Detect which cell encompasses the target text, then output its (X, Y) center coordinate. 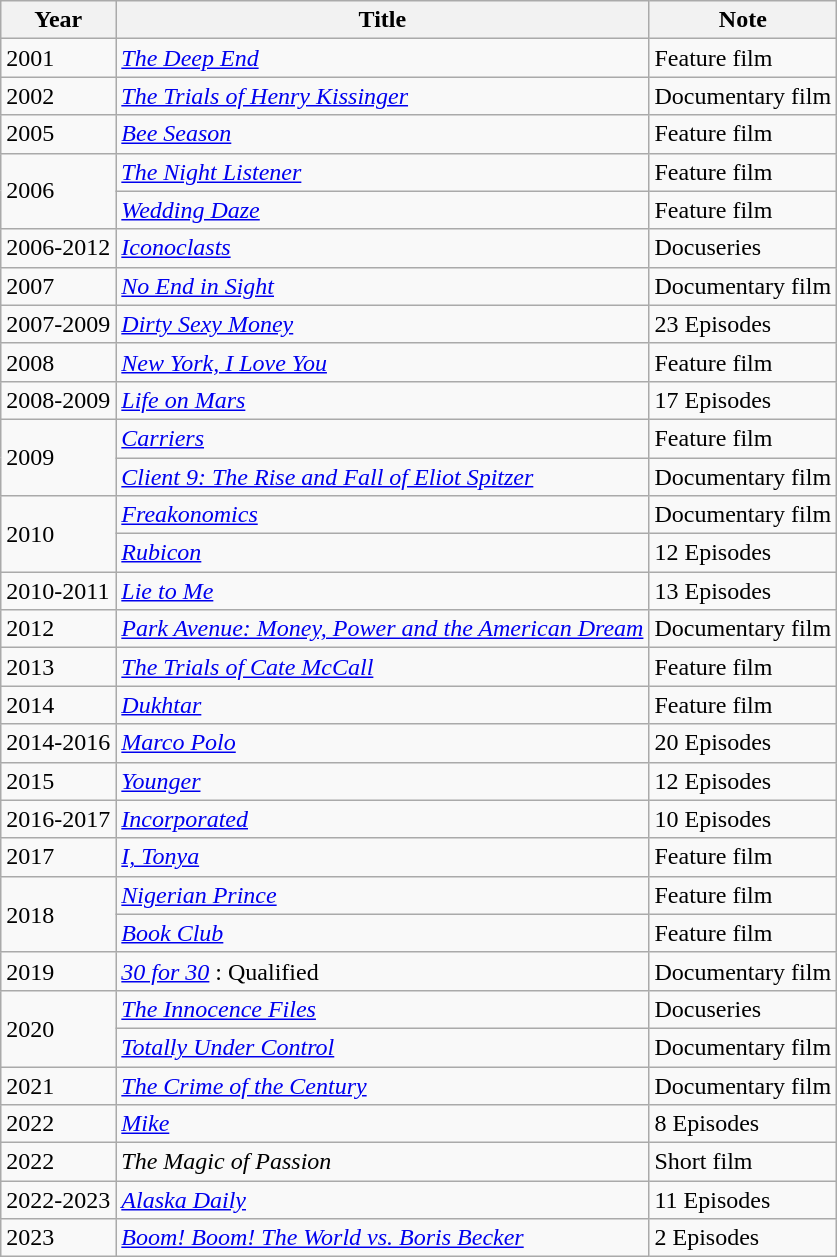
11 Episodes (743, 1200)
8 Episodes (743, 1124)
2010 (58, 534)
Dukhtar (382, 705)
Life on Mars (382, 400)
Bee Season (382, 134)
2023 (58, 1238)
Iconoclasts (382, 248)
20 Episodes (743, 743)
2010-2011 (58, 591)
13 Episodes (743, 591)
2009 (58, 457)
Lie to Me (382, 591)
Park Avenue: Money, Power and the American Dream (382, 629)
23 Episodes (743, 324)
2014 (58, 705)
Carriers (382, 438)
I, Tonya (382, 857)
Short film (743, 1162)
2007 (58, 286)
2001 (58, 58)
2022-2023 (58, 1200)
2016-2017 (58, 819)
Year (58, 20)
2007-2009 (58, 324)
New York, I Love You (382, 362)
Totally Under Control (382, 1047)
2015 (58, 781)
Mike (382, 1124)
The Innocence Files (382, 1009)
Nigerian Prince (382, 895)
2014-2016 (58, 743)
Incorporated (382, 819)
2021 (58, 1085)
2 Episodes (743, 1238)
Marco Polo (382, 743)
Wedding Daze (382, 210)
2013 (58, 667)
2008-2009 (58, 400)
2012 (58, 629)
Title (382, 20)
17 Episodes (743, 400)
Dirty Sexy Money (382, 324)
The Trials of Henry Kissinger (382, 96)
2018 (58, 914)
30 for 30 : Qualified (382, 971)
2020 (58, 1028)
The Night Listener (382, 172)
Note (743, 20)
Freakonomics (382, 515)
Boom! Boom! The World vs. Boris Becker (382, 1238)
No End in Sight (382, 286)
10 Episodes (743, 819)
Alaska Daily (382, 1200)
The Magic of Passion (382, 1162)
Rubicon (382, 553)
2019 (58, 971)
2002 (58, 96)
2017 (58, 857)
2008 (58, 362)
Client 9: The Rise and Fall of Eliot Spitzer (382, 477)
The Trials of Cate McCall (382, 667)
Book Club (382, 933)
2006-2012 (58, 248)
Younger (382, 781)
The Deep End (382, 58)
The Crime of the Century (382, 1085)
2005 (58, 134)
2006 (58, 191)
